Return [x, y] of the center of cell containing provided text 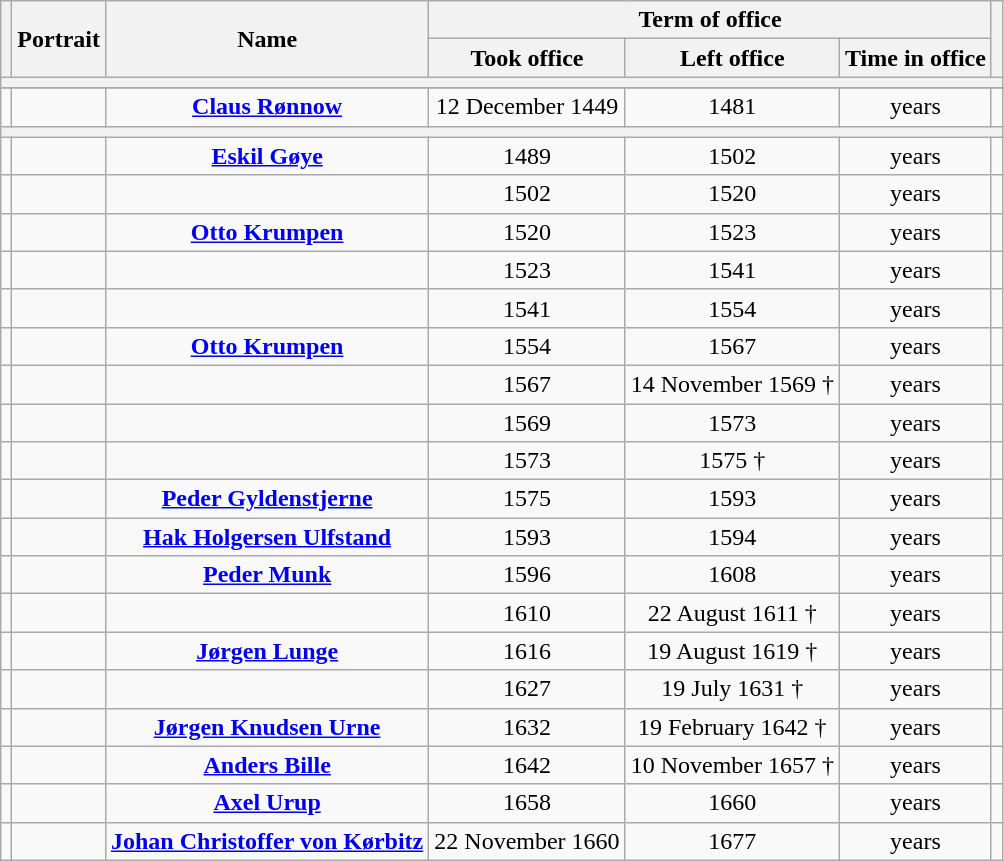
19 February 1642 † [732, 727]
19 July 1631 † [732, 689]
1658 [527, 803]
1610 [527, 613]
Peder Gyldenstjerne [266, 499]
1569 [527, 423]
Jørgen Knudsen Urne [266, 727]
Took office [527, 58]
Left office [732, 58]
19 August 1619 † [732, 651]
1575 † [732, 461]
1660 [732, 803]
Peder Munk [266, 575]
Axel Urup [266, 803]
1481 [732, 107]
1616 [527, 651]
1677 [732, 841]
Anders Bille [266, 765]
Term of office [710, 20]
22 November 1660 [527, 841]
1489 [527, 156]
Portrait [59, 39]
Claus Rønnow [266, 107]
22 August 1611 † [732, 613]
Name [266, 39]
10 November 1657 † [732, 765]
Johan Christoffer von Kørbitz [266, 841]
1642 [527, 765]
1596 [527, 575]
Jørgen Lunge [266, 651]
Hak Holgersen Ulfstand [266, 537]
1627 [527, 689]
1594 [732, 537]
14 November 1569 † [732, 384]
Eskil Gøye [266, 156]
12 December 1449 [527, 107]
1608 [732, 575]
Time in office [915, 58]
1575 [527, 499]
1632 [527, 727]
